Return the (X, Y) coordinate for the center point of the cell that contains the specified text.  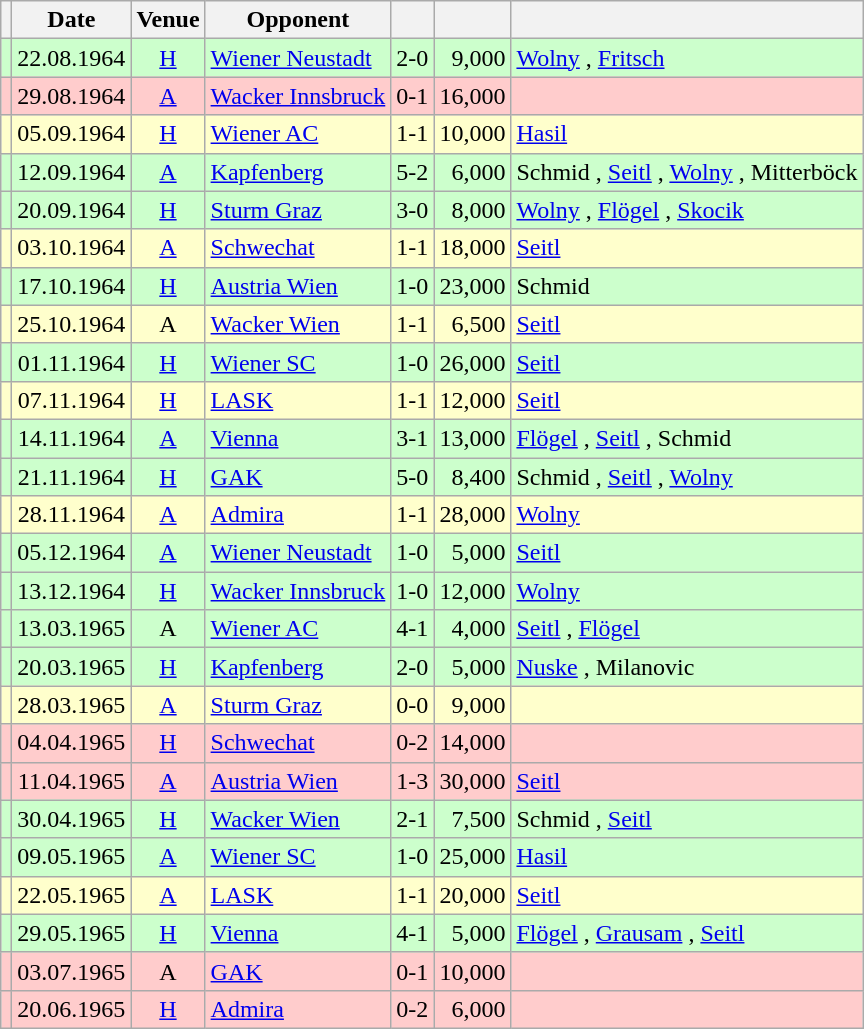
17.10.1964 (72, 286)
28.11.1964 (72, 515)
20.09.1964 (72, 210)
09.05.1965 (72, 857)
14.11.1964 (72, 438)
7,500 (472, 819)
05.09.1964 (72, 134)
16,000 (472, 96)
6,500 (472, 324)
03.10.1964 (72, 248)
21.11.1964 (72, 477)
05.12.1964 (72, 553)
20,000 (472, 895)
20.06.1965 (72, 1009)
07.11.1964 (72, 400)
25,000 (472, 857)
26,000 (472, 362)
Schmid , Seitl , Wolny , Mitterböck (687, 172)
Wolny , Fritsch (687, 58)
22.08.1964 (72, 58)
Opponent (298, 20)
13.03.1965 (72, 629)
4,000 (472, 629)
18,000 (472, 248)
25.10.1964 (72, 324)
11.04.1965 (72, 781)
5-0 (412, 477)
30.04.1965 (72, 819)
29.08.1964 (72, 96)
22.05.1965 (72, 895)
13,000 (472, 438)
Flögel , Grausam , Seitl (687, 933)
8,400 (472, 477)
23,000 (472, 286)
30,000 (472, 781)
13.12.1964 (72, 591)
Flögel , Seitl , Schmid (687, 438)
03.07.1965 (72, 971)
20.03.1965 (72, 667)
Schmid (687, 286)
Date (72, 20)
14,000 (472, 743)
28.03.1965 (72, 705)
01.11.1964 (72, 362)
3-1 (412, 438)
3-0 (412, 210)
2-1 (412, 819)
Nuske , Milanovic (687, 667)
12.09.1964 (72, 172)
8,000 (472, 210)
Wolny , Flögel , Skocik (687, 210)
0-0 (412, 705)
5-2 (412, 172)
Schmid , Seitl (687, 819)
04.04.1965 (72, 743)
28,000 (472, 515)
Schmid , Seitl , Wolny (687, 477)
Seitl , Flögel (687, 629)
1-3 (412, 781)
Venue (168, 20)
29.05.1965 (72, 933)
